Determine the [x, y] coordinate at the center of the cell enclosing the given text.  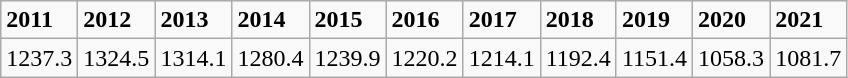
1220.2 [424, 58]
2017 [502, 20]
2011 [40, 20]
2012 [116, 20]
2018 [578, 20]
2016 [424, 20]
1237.3 [40, 58]
2021 [808, 20]
1324.5 [116, 58]
2014 [270, 20]
1239.9 [348, 58]
1314.1 [194, 58]
2020 [732, 20]
1192.4 [578, 58]
1151.4 [654, 58]
2019 [654, 20]
1280.4 [270, 58]
2013 [194, 20]
1081.7 [808, 58]
2015 [348, 20]
1058.3 [732, 58]
1214.1 [502, 58]
